Extract the [X, Y] coordinate from the center of the cell holding the provided text.  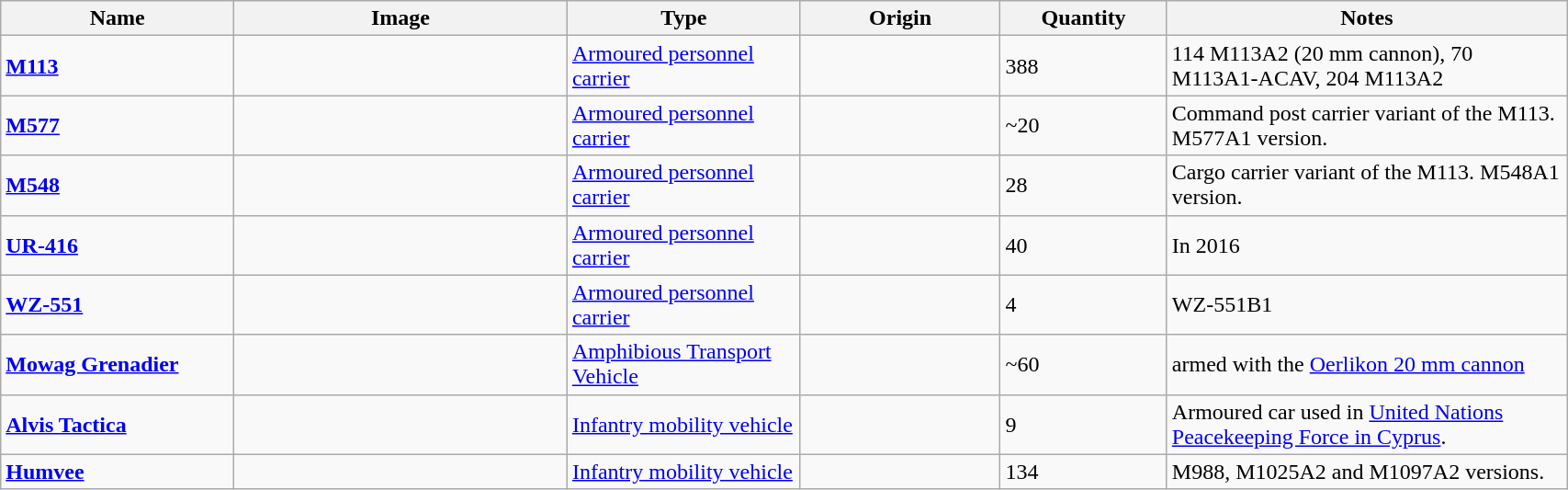
M548 [118, 186]
Mowag Grenadier [118, 364]
Origin [900, 18]
Cargo carrier variant of the M113. M548A1 version. [1367, 186]
~60 [1084, 364]
134 [1084, 472]
Type [683, 18]
Name [118, 18]
UR-416 [118, 245]
Notes [1367, 18]
4 [1084, 305]
28 [1084, 186]
388 [1084, 66]
40 [1084, 245]
114 M113A2 (20 mm cannon), 70 M113A1-ACAV, 204 M113A2 [1367, 66]
M113 [118, 66]
WZ-551B1 [1367, 305]
Quantity [1084, 18]
In 2016 [1367, 245]
WZ-551 [118, 305]
Alvis Tactica [118, 425]
M988, M1025A2 and M1097A2 versions. [1367, 472]
Amphibious Transport Vehicle [683, 364]
armed with the Oerlikon 20 mm cannon [1367, 364]
Image [400, 18]
~20 [1084, 125]
Armoured car used in United Nations Peacekeeping Force in Cyprus. [1367, 425]
M577 [118, 125]
Humvee [118, 472]
Command post carrier variant of the M113. M577A1 version. [1367, 125]
9 [1084, 425]
